Find where the given text appears and provide that cell's center as (x, y) coordinate. 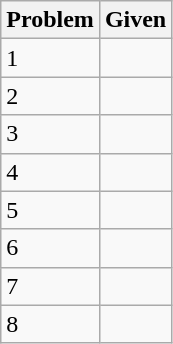
4 (50, 172)
2 (50, 96)
3 (50, 134)
8 (50, 324)
1 (50, 58)
5 (50, 210)
Given (135, 20)
6 (50, 248)
Problem (50, 20)
7 (50, 286)
